Locate the cell with the specified text and output its [X, Y] center coordinate. 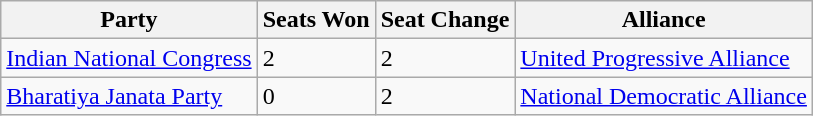
Seats Won [316, 20]
Indian National Congress [129, 58]
National Democratic Alliance [664, 96]
Bharatiya Janata Party [129, 96]
Party [129, 20]
United Progressive Alliance [664, 58]
Alliance [664, 20]
0 [316, 96]
Seat Change [445, 20]
